Output the [x, y] coordinate of the center of the cell containing the given text.  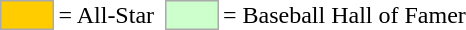
= All-Star [106, 15]
